Search for the cell housing the specified text and yield its (X, Y) center coordinate. 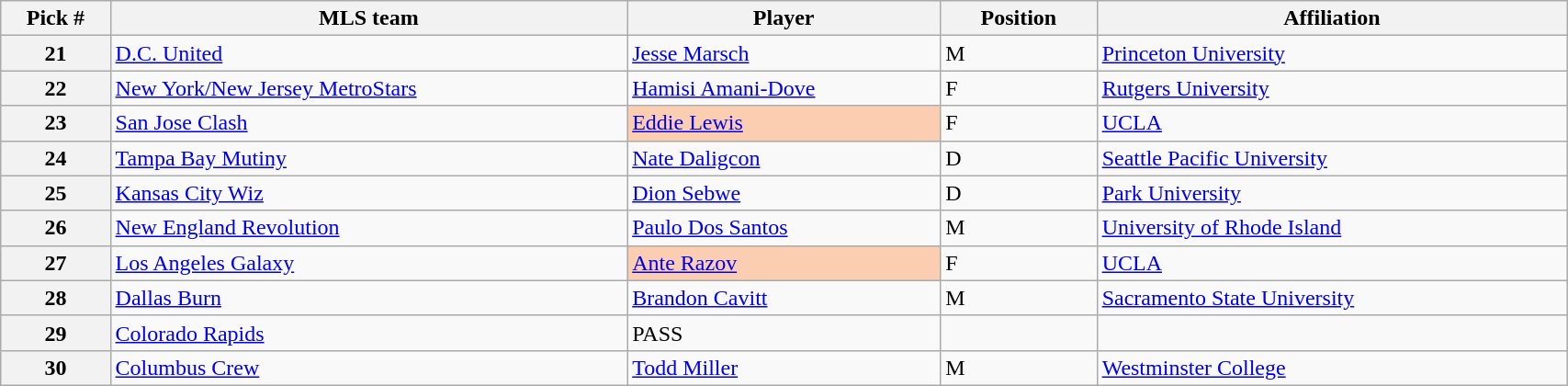
Brandon Cavitt (784, 298)
26 (55, 228)
Pick # (55, 18)
29 (55, 333)
Park University (1332, 193)
25 (55, 193)
University of Rhode Island (1332, 228)
Position (1019, 18)
D.C. United (369, 53)
Sacramento State University (1332, 298)
Los Angeles Galaxy (369, 263)
Dion Sebwe (784, 193)
Affiliation (1332, 18)
Nate Daligcon (784, 158)
22 (55, 88)
Ante Razov (784, 263)
PASS (784, 333)
28 (55, 298)
Kansas City Wiz (369, 193)
30 (55, 368)
Dallas Burn (369, 298)
New England Revolution (369, 228)
Todd Miller (784, 368)
Eddie Lewis (784, 123)
New York/New Jersey MetroStars (369, 88)
San Jose Clash (369, 123)
Princeton University (1332, 53)
MLS team (369, 18)
24 (55, 158)
Paulo Dos Santos (784, 228)
27 (55, 263)
21 (55, 53)
23 (55, 123)
Rutgers University (1332, 88)
Tampa Bay Mutiny (369, 158)
Seattle Pacific University (1332, 158)
Hamisi Amani-Dove (784, 88)
Westminster College (1332, 368)
Player (784, 18)
Colorado Rapids (369, 333)
Jesse Marsch (784, 53)
Columbus Crew (369, 368)
